Determine the [X, Y] coordinate at the center of the cell enclosing the given text.  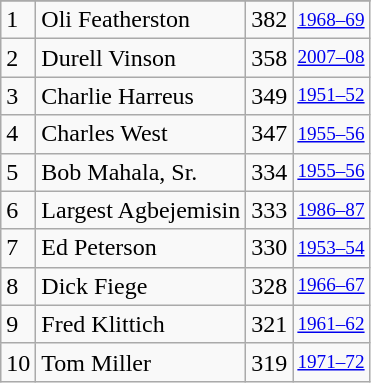
1971–72 [331, 362]
Fred Klittich [141, 324]
7 [18, 248]
382 [270, 20]
Charlie Harreus [141, 96]
9 [18, 324]
Oli Featherston [141, 20]
1968–69 [331, 20]
4 [18, 134]
8 [18, 286]
2 [18, 58]
330 [270, 248]
10 [18, 362]
328 [270, 286]
2007–08 [331, 58]
Durell Vinson [141, 58]
1986–87 [331, 210]
Bob Mahala, Sr. [141, 172]
358 [270, 58]
333 [270, 210]
5 [18, 172]
1966–67 [331, 286]
Charles West [141, 134]
1961–62 [331, 324]
6 [18, 210]
319 [270, 362]
1953–54 [331, 248]
349 [270, 96]
Tom Miller [141, 362]
Largest Agbejemisin [141, 210]
3 [18, 96]
347 [270, 134]
1951–52 [331, 96]
Dick Fiege [141, 286]
334 [270, 172]
1 [18, 20]
Ed Peterson [141, 248]
321 [270, 324]
